Output the [x, y] coordinate of the center of the cell containing the given text.  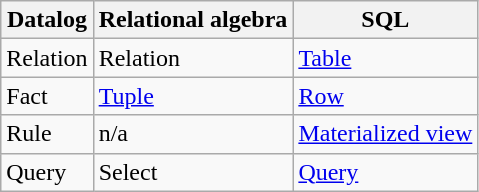
Row [386, 96]
Fact [47, 96]
Datalog [47, 20]
n/a [193, 134]
Table [386, 58]
Select [193, 172]
Rule [47, 134]
Tuple [193, 96]
SQL [386, 20]
Relational algebra [193, 20]
Materialized view [386, 134]
